Return the (X, Y) coordinate for the center point of the cell that contains the specified text.  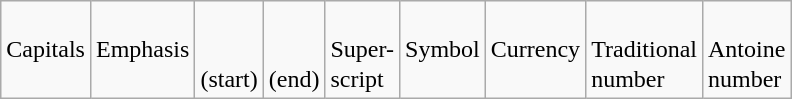
Capitals (46, 50)
Antoinenumber (746, 50)
Currency (535, 50)
Super-script (362, 50)
Symbol (443, 50)
Traditionalnumber (644, 50)
(start) (229, 50)
Emphasis (142, 50)
(end) (294, 50)
